From the cell containing the given text, extract its center point as [X, Y] coordinate. 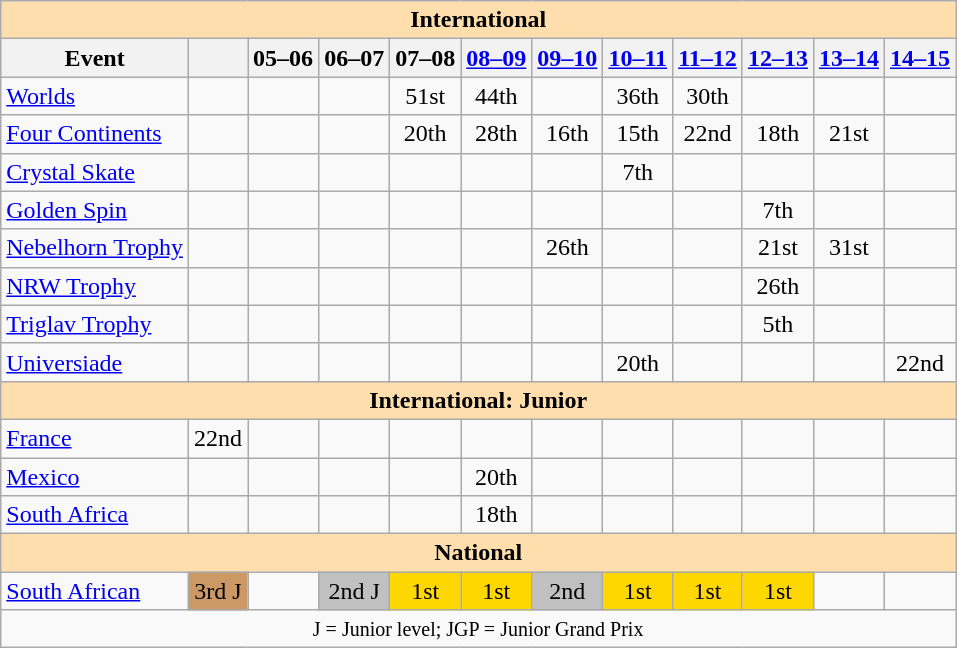
06–07 [354, 58]
Four Continents [95, 134]
2nd [568, 591]
Crystal Skate [95, 172]
10–11 [638, 58]
2nd J [354, 591]
NRW Trophy [95, 286]
16th [568, 134]
Nebelhorn Trophy [95, 248]
South Africa [95, 515]
30th [708, 96]
National [478, 553]
South African [95, 591]
J = Junior level; JGP = Junior Grand Prix [478, 629]
44th [496, 96]
05–06 [284, 58]
Triglav Trophy [95, 324]
International: Junior [478, 400]
Golden Spin [95, 210]
Mexico [95, 477]
08–09 [496, 58]
3rd J [218, 591]
31st [848, 248]
11–12 [708, 58]
07–08 [426, 58]
15th [638, 134]
13–14 [848, 58]
Worlds [95, 96]
09–10 [568, 58]
14–15 [920, 58]
51st [426, 96]
5th [778, 324]
28th [496, 134]
Universiade [95, 362]
12–13 [778, 58]
International [478, 20]
France [95, 438]
36th [638, 96]
Event [95, 58]
